Search for the cell housing the specified text and yield its [X, Y] center coordinate. 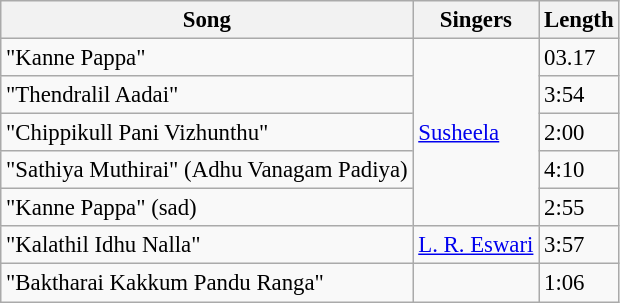
Song [207, 20]
1:06 [579, 283]
"Kanne Pappa" [207, 58]
Singers [476, 20]
3:54 [579, 95]
2:55 [579, 208]
"Baktharai Kakkum Pandu Ranga" [207, 283]
4:10 [579, 170]
"Chippikull Pani Vizhunthu" [207, 133]
"Sathiya Muthirai" (Adhu Vanagam Padiya) [207, 170]
2:00 [579, 133]
03.17 [579, 58]
"Kanne Pappa" (sad) [207, 208]
"Thendralil Aadai" [207, 95]
L. R. Eswari [476, 245]
Length [579, 20]
Susheela [476, 133]
3:57 [579, 245]
"Kalathil Idhu Nalla" [207, 245]
